Search for the cell housing the specified text and yield its (x, y) center coordinate. 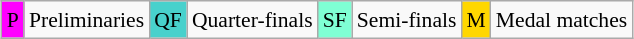
M (476, 20)
QF (168, 20)
Preliminaries (86, 20)
SF (335, 20)
Semi-finals (407, 20)
Quarter-finals (252, 20)
P (13, 20)
Medal matches (562, 20)
